Return the (x, y) coordinate for the center point of the cell that contains the specified text.  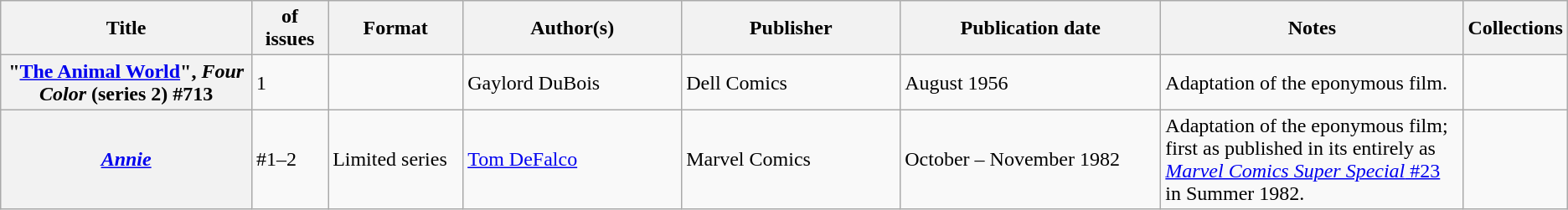
October – November 1982 (1030, 159)
August 1956 (1030, 82)
Tom DeFalco (573, 159)
Publication date (1030, 28)
Format (395, 28)
of issues (290, 28)
#1–2 (290, 159)
Adaptation of the eponymous film. (1312, 82)
Dell Comics (791, 82)
"The Animal World", Four Color (series 2) #713 (126, 82)
1 (290, 82)
Notes (1312, 28)
Title (126, 28)
Publisher (791, 28)
Annie (126, 159)
Collections (1515, 28)
Marvel Comics (791, 159)
Gaylord DuBois (573, 82)
Author(s) (573, 28)
Limited series (395, 159)
Adaptation of the eponymous film; first as published in its entirely as Marvel Comics Super Special #23 in Summer 1982. (1312, 159)
